Identify which cell holds the provided text, then report its [X, Y] central coordinate. 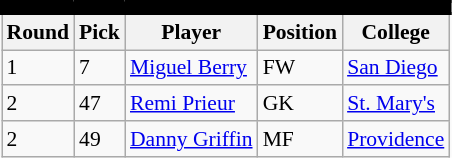
Pick [100, 32]
College [396, 32]
GK [300, 104]
St. Mary's [396, 104]
Position [300, 32]
Round [38, 32]
Danny Griffin [192, 139]
Miguel Berry [192, 68]
Providence [396, 139]
49 [100, 139]
Player [192, 32]
1 [38, 68]
FW [300, 68]
Remi Prieur [192, 104]
47 [100, 104]
San Diego [396, 68]
7 [100, 68]
MF [300, 139]
